Provide the [x, y] coordinate of the cell's center where the given text is located.  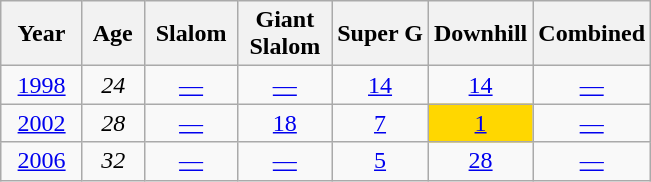
Age [113, 34]
2006 [42, 161]
Year [42, 34]
1998 [42, 85]
18 [285, 123]
5 [380, 161]
Combined [592, 34]
24 [113, 85]
Downhill [480, 34]
7 [380, 123]
Slalom [191, 34]
2002 [42, 123]
32 [113, 161]
Super G [380, 34]
1 [480, 123]
Giant Slalom [285, 34]
